Return the [X, Y] coordinate for the center point of the cell that contains the specified text.  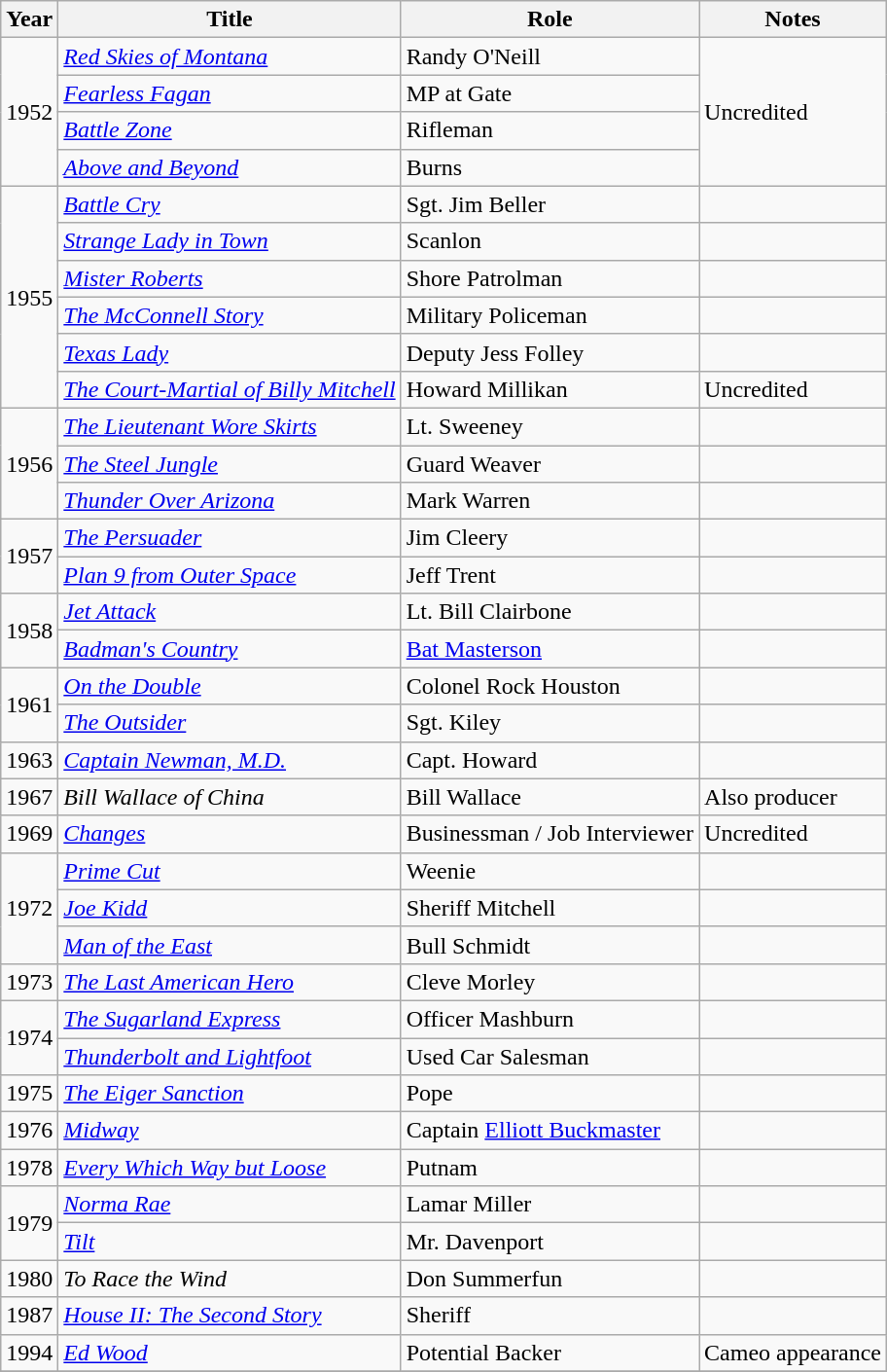
Thunder Over Arizona [230, 501]
Cleve Morley [550, 982]
Potential Backer [550, 1353]
Battle Zone [230, 130]
The McConnell Story [230, 315]
The Steel Jungle [230, 464]
Weenie [550, 871]
Businessman / Job Interviewer [550, 834]
Shore Patrolman [550, 278]
Howard Millikan [550, 389]
Year [29, 19]
Every Which Way but Loose [230, 1168]
Bull Schmidt [550, 945]
Norma Rae [230, 1205]
Mark Warren [550, 501]
Don Summerfun [550, 1279]
The Persuader [230, 538]
1967 [29, 797]
Sheriff [550, 1316]
1973 [29, 982]
1961 [29, 704]
1963 [29, 760]
Ed Wood [230, 1353]
1952 [29, 112]
The Court-Martial of Billy Mitchell [230, 389]
Sheriff Mitchell [550, 908]
Captain Newman, M.D. [230, 760]
1972 [29, 908]
Changes [230, 834]
Sgt. Kiley [550, 723]
1955 [29, 297]
1969 [29, 834]
Lamar Miller [550, 1205]
Notes [794, 19]
Rifleman [550, 130]
Plan 9 from Outer Space [230, 575]
Bat Masterson [550, 649]
The Sugarland Express [230, 1019]
Used Car Salesman [550, 1056]
Sgt. Jim Beller [550, 204]
To Race the Wind [230, 1279]
Badman's Country [230, 649]
Pope [550, 1094]
Lt. Sweeney [550, 426]
The Lieutenant Wore Skirts [230, 426]
Military Policeman [550, 315]
1958 [29, 631]
Randy O'Neill [550, 56]
Fearless Fagan [230, 93]
Mr. Davenport [550, 1242]
Burns [550, 167]
1987 [29, 1316]
Jim Cleery [550, 538]
1975 [29, 1094]
Tilt [230, 1242]
On the Double [230, 686]
Strange Lady in Town [230, 241]
1957 [29, 557]
Putnam [550, 1168]
1976 [29, 1131]
Also producer [794, 797]
1980 [29, 1279]
Midway [230, 1131]
Title [230, 19]
Mister Roberts [230, 278]
Lt. Bill Clairbone [550, 612]
The Eiger Sanction [230, 1094]
Red Skies of Montana [230, 56]
Jet Attack [230, 612]
The Last American Hero [230, 982]
Officer Mashburn [550, 1019]
Man of the East [230, 945]
Prime Cut [230, 871]
Guard Weaver [550, 464]
Jeff Trent [550, 575]
Deputy Jess Folley [550, 352]
Capt. Howard [550, 760]
The Outsider [230, 723]
Cameo appearance [794, 1353]
1994 [29, 1353]
Role [550, 19]
Texas Lady [230, 352]
Bill Wallace [550, 797]
Bill Wallace of China [230, 797]
1979 [29, 1223]
Colonel Rock Houston [550, 686]
Thunderbolt and Lightfoot [230, 1056]
House II: The Second Story [230, 1316]
Joe Kidd [230, 908]
MP at Gate [550, 93]
1978 [29, 1168]
Captain Elliott Buckmaster [550, 1131]
Above and Beyond [230, 167]
Battle Cry [230, 204]
Scanlon [550, 241]
1956 [29, 463]
1974 [29, 1037]
